Search for the cell housing the specified text and yield its [x, y] center coordinate. 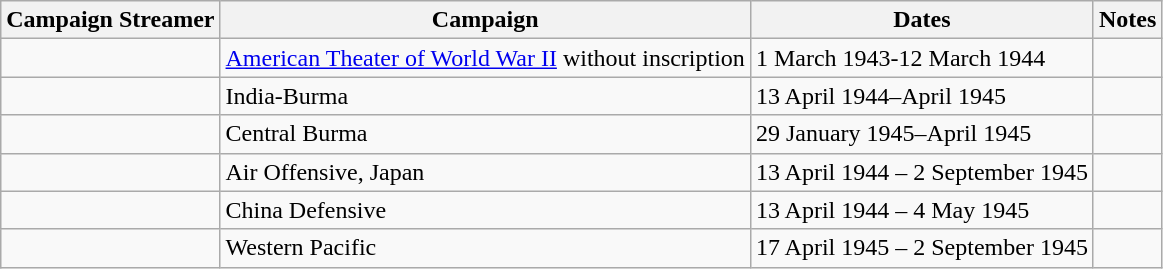
Air Offensive, Japan [485, 172]
13 April 1944–April 1945 [922, 96]
29 January 1945–April 1945 [922, 134]
17 April 1945 – 2 September 1945 [922, 248]
Campaign [485, 20]
Campaign Streamer [110, 20]
India-Burma [485, 96]
13 April 1944 – 2 September 1945 [922, 172]
Central Burma [485, 134]
American Theater of World War II without inscription [485, 58]
China Defensive [485, 210]
Notes [1127, 20]
Dates [922, 20]
Western Pacific [485, 248]
1 March 1943-12 March 1944 [922, 58]
13 April 1944 – 4 May 1945 [922, 210]
